Determine the (x, y) coordinate at the center of the cell enclosing the given text.  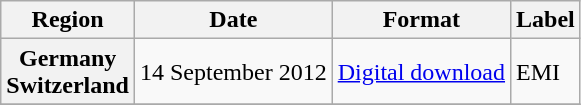
EMI (546, 72)
Date (233, 20)
Region (68, 20)
Label (546, 20)
Format (421, 20)
Germany Switzerland (68, 72)
14 September 2012 (233, 72)
Digital download (421, 72)
